Scan for the cell matching the given text and deliver its (x, y) coordinate at center. 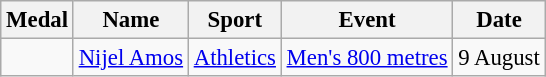
Athletics (234, 58)
Medal (38, 20)
Date (499, 20)
Sport (234, 20)
Nijel Amos (130, 58)
Event (367, 20)
Name (130, 20)
Men's 800 metres (367, 58)
9 August (499, 58)
